Return [x, y] of the center of cell containing provided text 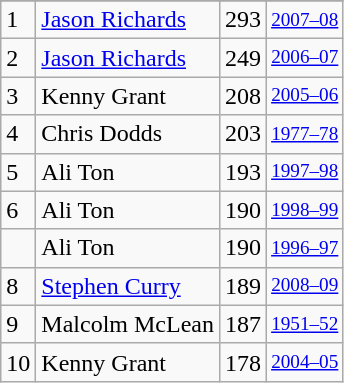
2005–06 [305, 96]
Stephen Curry [128, 286]
3 [18, 96]
4 [18, 134]
249 [242, 58]
2007–08 [305, 20]
8 [18, 286]
2008–09 [305, 286]
1 [18, 20]
5 [18, 172]
187 [242, 324]
Malcolm McLean [128, 324]
1977–78 [305, 134]
1997–98 [305, 172]
189 [242, 286]
6 [18, 210]
208 [242, 96]
178 [242, 362]
10 [18, 362]
1998–99 [305, 210]
2 [18, 58]
203 [242, 134]
2004–05 [305, 362]
Chris Dodds [128, 134]
193 [242, 172]
1951–52 [305, 324]
293 [242, 20]
1996–97 [305, 248]
2006–07 [305, 58]
9 [18, 324]
